Locate the cell with the specified text and output its [X, Y] center coordinate. 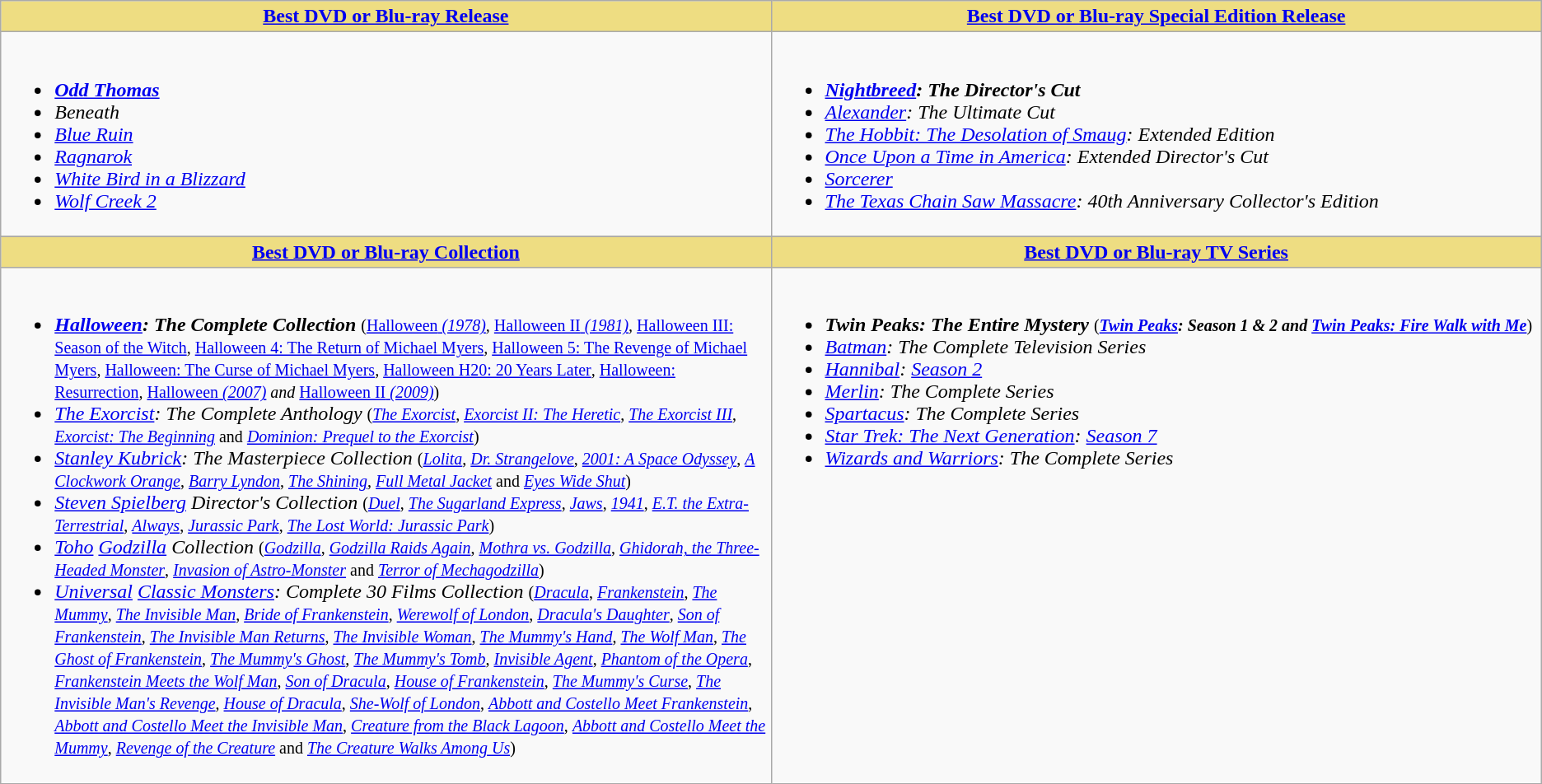
Best DVD or Blu-ray Collection [385, 252]
Best DVD or Blu-ray Special Edition Release [1156, 16]
Best DVD or Blu-ray TV Series [1156, 252]
Best DVD or Blu-ray Release [385, 16]
Odd ThomasBeneathBlue RuinRagnarokWhite Bird in a BlizzardWolf Creek 2 [385, 134]
